Identify which cell holds the provided text, then report its [X, Y] central coordinate. 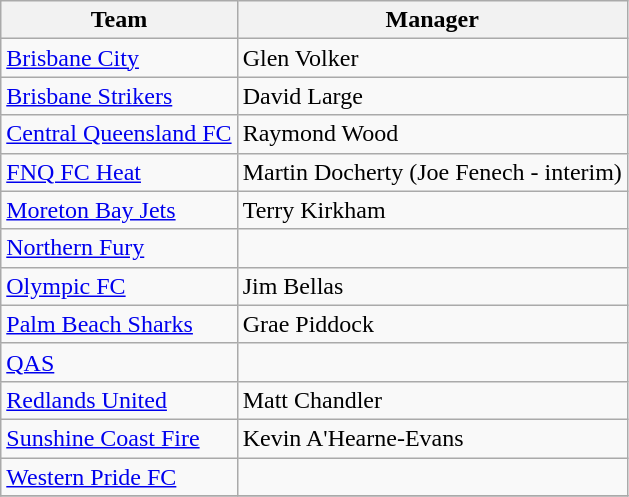
Central Queensland FC [119, 134]
Western Pride FC [119, 477]
Grae Piddock [432, 324]
FNQ FC Heat [119, 172]
Glen Volker [432, 58]
Jim Bellas [432, 286]
Olympic FC [119, 286]
Sunshine Coast Fire [119, 438]
Brisbane Strikers [119, 96]
Brisbane City [119, 58]
David Large [432, 96]
Team [119, 20]
Moreton Bay Jets [119, 210]
Matt Chandler [432, 400]
Northern Fury [119, 248]
Palm Beach Sharks [119, 324]
Redlands United [119, 400]
Manager [432, 20]
Kevin A'Hearne-Evans [432, 438]
Martin Docherty (Joe Fenech - interim) [432, 172]
Terry Kirkham [432, 210]
QAS [119, 362]
Raymond Wood [432, 134]
